Detect which cell encompasses the target text, then output its (x, y) center coordinate. 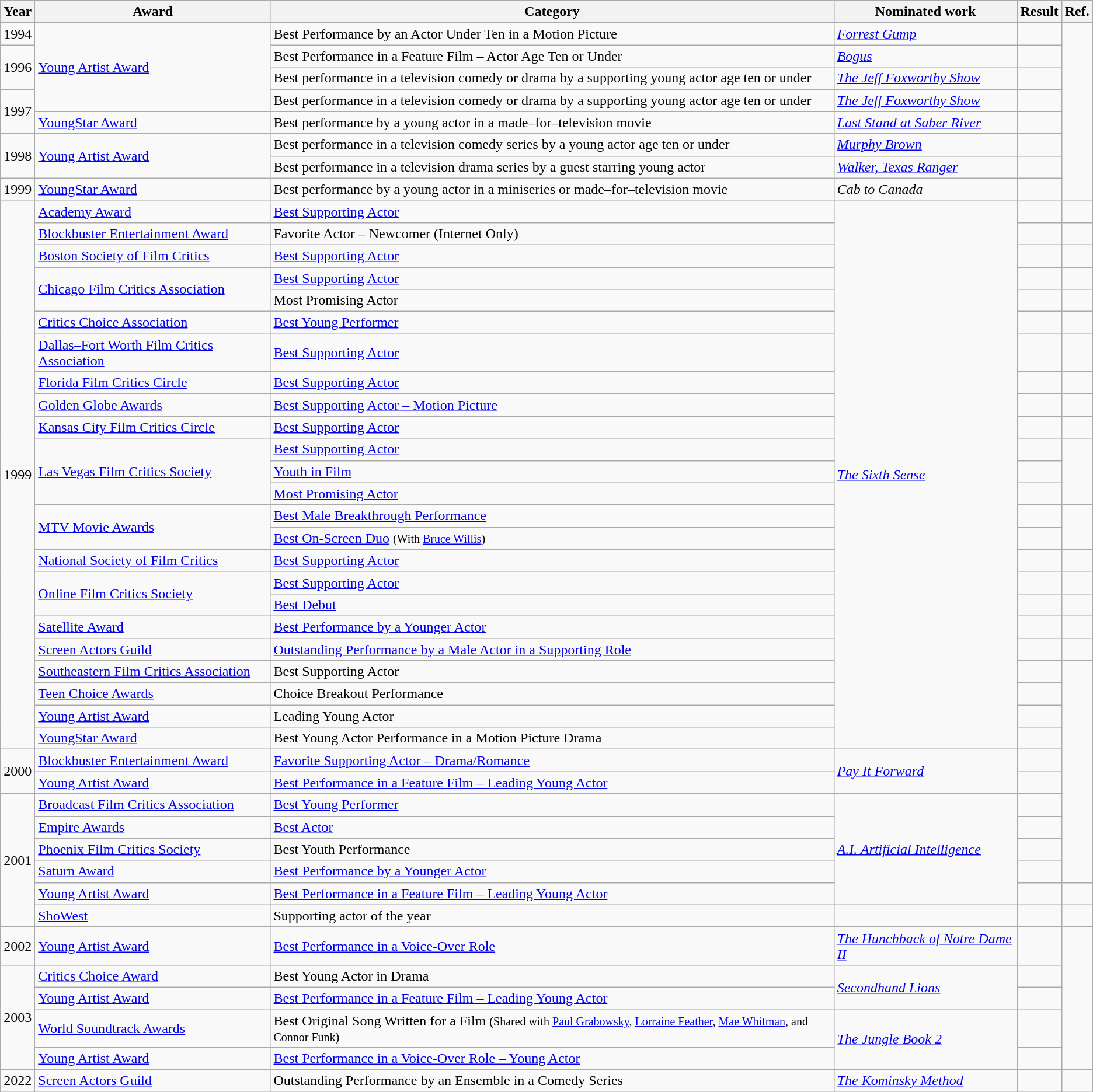
Outstanding Performance by an Ensemble in a Comedy Series (552, 1081)
The Jungle Book 2 (925, 1040)
Best Actor (552, 827)
Saturn Award (153, 871)
Best performance by a young actor in a made–for–television movie (552, 123)
Murphy Brown (925, 145)
A.I. Artificial Intelligence (925, 849)
Las Vegas Film Critics Society (153, 472)
Best Performance in a Feature Film – Actor Age Ten or Under (552, 56)
Ref. (1077, 12)
Satellite Award (153, 627)
1997 (18, 111)
Florida Film Critics Circle (153, 383)
1998 (18, 156)
Best Young Actor in Drama (552, 976)
Cab to Canada (925, 189)
Southeastern Film Critics Association (153, 672)
Broadcast Film Critics Association (153, 805)
Youth in Film (552, 472)
Best Youth Performance (552, 849)
Forrest Gump (925, 34)
Teen Choice Awards (153, 694)
Empire Awards (153, 827)
1994 (18, 34)
Award (153, 12)
Online Film Critics Society (153, 594)
Best Performance in a Voice-Over Role – Young Actor (552, 1059)
Walker, Texas Ranger (925, 167)
Favorite Supporting Actor – Drama/Romance (552, 760)
Critics Choice Award (153, 976)
Leading Young Actor (552, 716)
1996 (18, 67)
Bogus (925, 56)
Best Debut (552, 605)
2001 (18, 860)
Critics Choice Association (153, 323)
Pay It Forward (925, 772)
Chicago Film Critics Association (153, 289)
Result (1039, 12)
Best Performance in a Voice-Over Role (552, 946)
Category (552, 12)
Best performance in a television comedy series by a young actor age ten or under (552, 145)
Kansas City Film Critics Circle (153, 427)
Best performance in a television drama series by a guest starring young actor (552, 167)
Nominated work (925, 12)
2003 (18, 1017)
Best performance by a young actor in a miniseries or made–for–television movie (552, 189)
Outstanding Performance by a Male Actor in a Supporting Role (552, 650)
Choice Breakout Performance (552, 694)
Golden Globe Awards (153, 405)
Dallas–Fort Worth Film Critics Association (153, 353)
The Kominsky Method (925, 1081)
2000 (18, 772)
Best Performance by an Actor Under Ten in a Motion Picture (552, 34)
Phoenix Film Critics Society (153, 849)
2002 (18, 946)
The Hunchback of Notre Dame II (925, 946)
Favorite Actor – Newcomer (Internet Only) (552, 233)
Best Supporting Actor – Motion Picture (552, 405)
Best On-Screen Duo (With Bruce Willis) (552, 538)
Best Original Song Written for a Film (Shared with Paul Grabowsky, Lorraine Feather, Mae Whitman, and Connor Funk) (552, 1028)
Boston Society of Film Critics (153, 256)
Best Young Actor Performance in a Motion Picture Drama (552, 738)
Last Stand at Saber River (925, 123)
Academy Award (153, 211)
Supporting actor of the year (552, 916)
MTV Movie Awards (153, 527)
Secondhand Lions (925, 987)
World Soundtrack Awards (153, 1028)
2022 (18, 1081)
ShoWest (153, 916)
The Sixth Sense (925, 475)
Best Male Breakthrough Performance (552, 516)
National Society of Film Critics (153, 560)
Year (18, 12)
